Scan for the cell matching the given text and deliver its [x, y] coordinate at center. 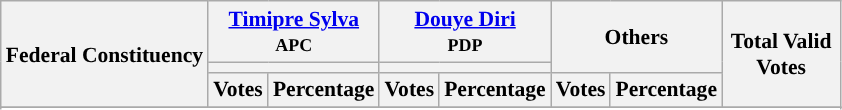
Total Valid Votes [781, 54]
Others [636, 36]
Timipre SylvaAPC [294, 32]
Federal Constituency [104, 54]
Douye DiriPDP [464, 32]
